From the cell containing the given text, extract its center point as (X, Y) coordinate. 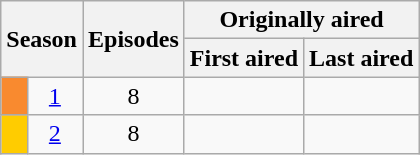
2 (54, 134)
Season (42, 39)
First aired (244, 58)
Episodes (133, 39)
1 (54, 96)
Originally aired (302, 20)
Last aired (362, 58)
